Pinpoint the cell where the given text exists, returning its [X, Y] midpoint coordinate. 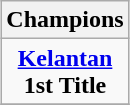
Kelantan1st Title [65, 72]
Champions [65, 20]
